Capture the cell that displays the provided text and extract its [x, y] central coordinate. 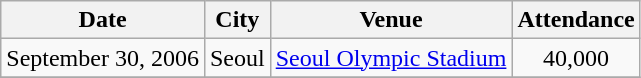
City [237, 20]
Seoul Olympic Stadium [391, 58]
September 30, 2006 [103, 58]
40,000 [576, 58]
Venue [391, 20]
Attendance [576, 20]
Date [103, 20]
Seoul [237, 58]
